Search for the cell housing the specified text and yield its [x, y] center coordinate. 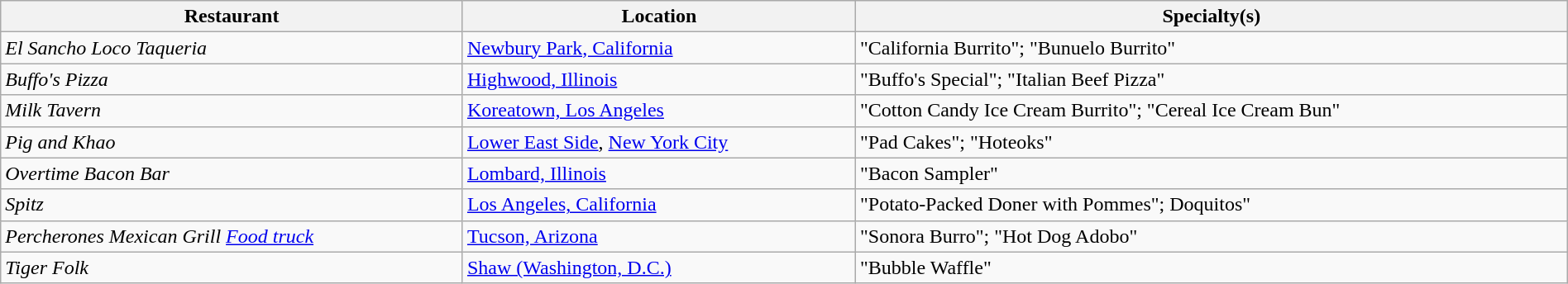
"Bacon Sampler" [1211, 173]
Percherones Mexican Grill Food truck [232, 236]
El Sancho Loco Taqueria [232, 48]
"Cotton Candy Ice Cream Burrito"; "Cereal Ice Cream Bun" [1211, 111]
Location [658, 17]
Lower East Side, New York City [658, 142]
Pig and Khao [232, 142]
Tucson, Arizona [658, 236]
"Pad Cakes"; "Hoteoks" [1211, 142]
Newbury Park, California [658, 48]
Koreatown, Los Angeles [658, 111]
"Sonora Burro"; "Hot Dog Adobo" [1211, 236]
Tiger Folk [232, 267]
Milk Tavern [232, 111]
"Potato-Packed Doner with Pommes"; Doquitos" [1211, 205]
Overtime Bacon Bar [232, 173]
Lombard, Illinois [658, 173]
"Buffo's Special"; "Italian Beef Pizza" [1211, 79]
Los Angeles, California [658, 205]
Spitz [232, 205]
Specialty(s) [1211, 17]
Highwood, Illinois [658, 79]
Shaw (Washington, D.C.) [658, 267]
"California Burrito"; "Bunuelo Burrito" [1211, 48]
"Bubble Waffle" [1211, 267]
Buffo's Pizza [232, 79]
Restaurant [232, 17]
